Find where the given text appears and provide that cell's center as (x, y) coordinate. 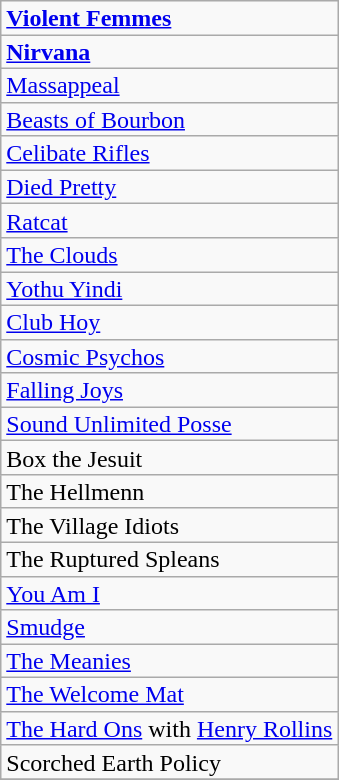
Sound Unlimited Posse (170, 424)
You Am I (170, 593)
The Village Idiots (170, 525)
The Meanies (170, 661)
Yothu Yindi (170, 289)
Smudge (170, 627)
Massappeal (170, 85)
Ratcat (170, 221)
Beasts of Bourbon (170, 119)
Died Pretty (170, 187)
Scorched Earth Policy (170, 762)
Box the Jesuit (170, 458)
The Clouds (170, 255)
Cosmic Psychos (170, 356)
Falling Joys (170, 390)
Club Hoy (170, 322)
The Hard Ons with Henry Rollins (170, 728)
The Hellmenn (170, 492)
Celibate Rifles (170, 153)
The Ruptured Spleans (170, 559)
The Welcome Mat (170, 695)
Violent Femmes (170, 18)
Nirvana (170, 52)
